Pinpoint the cell where the given text exists, returning its [X, Y] midpoint coordinate. 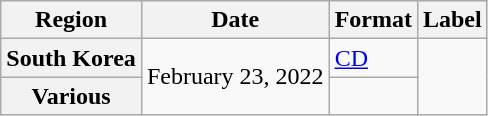
February 23, 2022 [235, 77]
Format [373, 20]
CD [373, 58]
Various [72, 96]
South Korea [72, 58]
Date [235, 20]
Label [452, 20]
Region [72, 20]
